Output the (X, Y) coordinate of the center of the cell containing the given text.  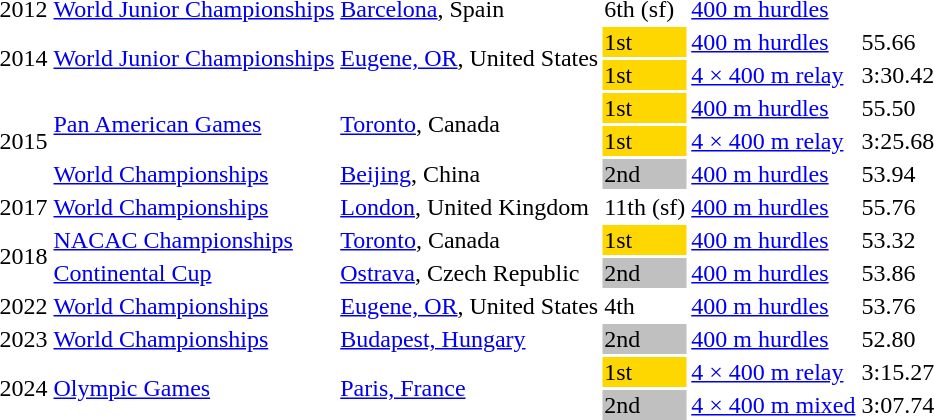
Olympic Games (194, 388)
Budapest, Hungary (470, 339)
Continental Cup (194, 273)
11th (sf) (645, 207)
London, United Kingdom (470, 207)
NACAC Championships (194, 240)
Beijing, China (470, 174)
Pan American Games (194, 124)
Paris, France (470, 388)
World Junior Championships (194, 58)
Ostrava, Czech Republic (470, 273)
4 × 400 m mixed (774, 405)
4th (645, 306)
